Locate the cell with the specified text and output its (X, Y) center coordinate. 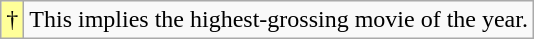
This implies the highest-grossing movie of the year. (279, 20)
† (12, 20)
